Identify which cell holds the provided text, then report its [X, Y] central coordinate. 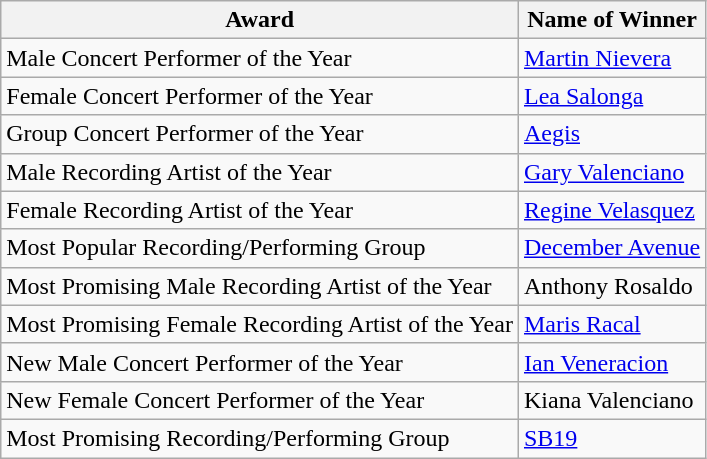
Anthony Rosaldo [612, 286]
Most Promising Female Recording Artist of the Year [260, 324]
Regine Velasquez [612, 210]
Male Recording Artist of the Year [260, 172]
Group Concert Performer of the Year [260, 134]
Award [260, 20]
Ian Veneracion [612, 362]
Male Concert Performer of the Year [260, 58]
Female Recording Artist of the Year [260, 210]
Most Promising Recording/Performing Group [260, 438]
Gary Valenciano [612, 172]
Martin Nievera [612, 58]
Most Popular Recording/Performing Group [260, 248]
SB19 [612, 438]
Kiana Valenciano [612, 400]
Most Promising Male Recording Artist of the Year [260, 286]
Name of Winner [612, 20]
New Female Concert Performer of the Year [260, 400]
New Male Concert Performer of the Year [260, 362]
Maris Racal [612, 324]
Aegis [612, 134]
Lea Salonga [612, 96]
Female Concert Performer of the Year [260, 96]
December Avenue [612, 248]
